Return the [x, y] coordinate for the center point of the cell that contains the specified text.  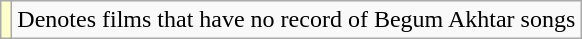
Denotes films that have no record of Begum Akhtar songs [296, 20]
